Identify which cell holds the provided text, then report its [x, y] central coordinate. 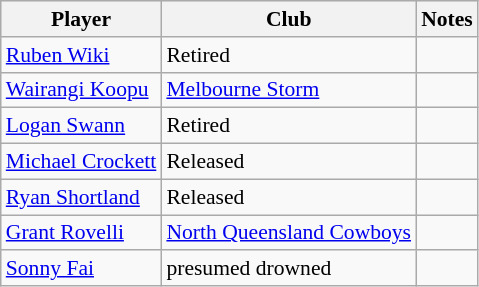
Grant Rovelli [82, 233]
Michael Crockett [82, 162]
Notes [447, 19]
presumed drowned [288, 269]
Ryan Shortland [82, 197]
North Queensland Cowboys [288, 233]
Club [288, 19]
Wairangi Koopu [82, 90]
Sonny Fai [82, 269]
Melbourne Storm [288, 90]
Player [82, 19]
Ruben Wiki [82, 55]
Logan Swann [82, 126]
